From the cell containing the given text, extract its center point as [X, Y] coordinate. 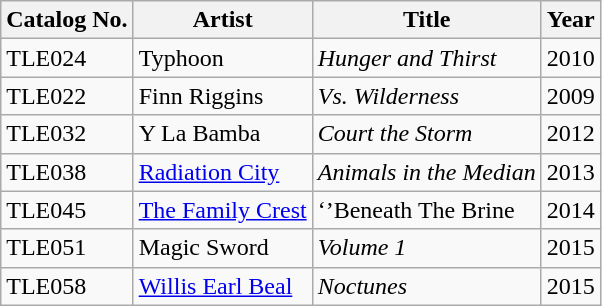
2014 [570, 210]
TLE045 [67, 210]
TLE024 [67, 58]
2013 [570, 172]
Radiation City [222, 172]
Finn Riggins [222, 96]
Catalog No. [67, 20]
TLE038 [67, 172]
Title [426, 20]
Year [570, 20]
2012 [570, 134]
‘’Beneath The Brine [426, 210]
TLE051 [67, 248]
Artist [222, 20]
Y La Bamba [222, 134]
Volume 1 [426, 248]
Noctunes [426, 286]
2010 [570, 58]
TLE058 [67, 286]
Court the Storm [426, 134]
Vs. Wilderness [426, 96]
Animals in the Median [426, 172]
Hunger and Thirst [426, 58]
TLE032 [67, 134]
Willis Earl Beal [222, 286]
Magic Sword [222, 248]
TLE022 [67, 96]
The Family Crest [222, 210]
2009 [570, 96]
Typhoon [222, 58]
